Capture the cell that displays the provided text and extract its (X, Y) central coordinate. 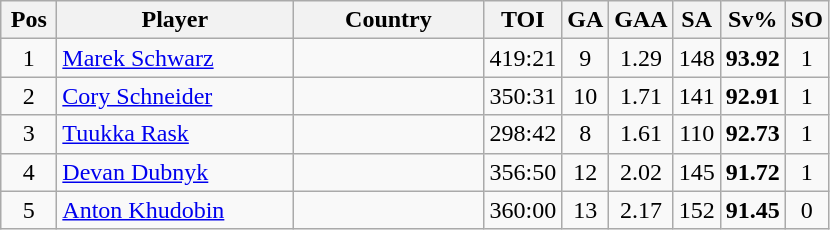
GA (586, 20)
Marek Schwarz (175, 58)
8 (586, 134)
2.02 (641, 172)
12 (586, 172)
SO (806, 20)
148 (696, 58)
Sv% (752, 20)
350:31 (523, 96)
Devan Dubnyk (175, 172)
9 (586, 58)
145 (696, 172)
1.71 (641, 96)
Tuukka Rask (175, 134)
Player (175, 20)
1.61 (641, 134)
152 (696, 210)
298:42 (523, 134)
2.17 (641, 210)
2 (29, 96)
360:00 (523, 210)
TOI (523, 20)
13 (586, 210)
5 (29, 210)
Anton Khudobin (175, 210)
10 (586, 96)
92.91 (752, 96)
Cory Schneider (175, 96)
141 (696, 96)
1.29 (641, 58)
419:21 (523, 58)
91.72 (752, 172)
Country (388, 20)
4 (29, 172)
93.92 (752, 58)
Pos (29, 20)
356:50 (523, 172)
3 (29, 134)
SA (696, 20)
92.73 (752, 134)
GAA (641, 20)
91.45 (752, 210)
0 (806, 210)
110 (696, 134)
